Return the [x, y] coordinate for the center point of the cell that contains the specified text.  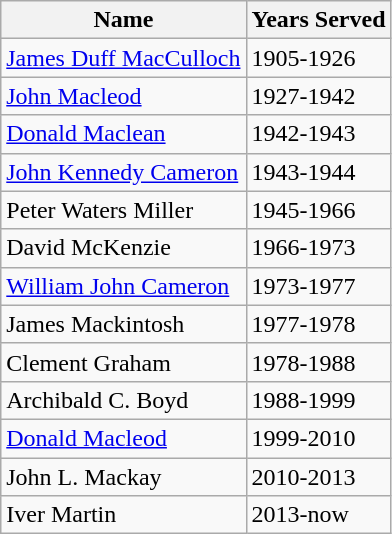
1999-2010 [318, 438]
1943-1944 [318, 172]
John Kennedy Cameron [124, 172]
Archibald C. Boyd [124, 400]
Clement Graham [124, 362]
1988-1999 [318, 400]
1973-1977 [318, 286]
Iver Martin [124, 515]
James Duff MacCulloch [124, 58]
Years Served [318, 20]
1978-1988 [318, 362]
2013-now [318, 515]
David McKenzie [124, 248]
1927-1942 [318, 96]
2010-2013 [318, 477]
1905-1926 [318, 58]
1977-1978 [318, 324]
John Macleod [124, 96]
1966-1973 [318, 248]
1945-1966 [318, 210]
John L. Mackay [124, 477]
William John Cameron [124, 286]
1942-1943 [318, 134]
Donald Maclean [124, 134]
Peter Waters Miller [124, 210]
James Mackintosh [124, 324]
Name [124, 20]
Donald Macleod [124, 438]
